Output the [x, y] coordinate of the center of the cell containing the given text.  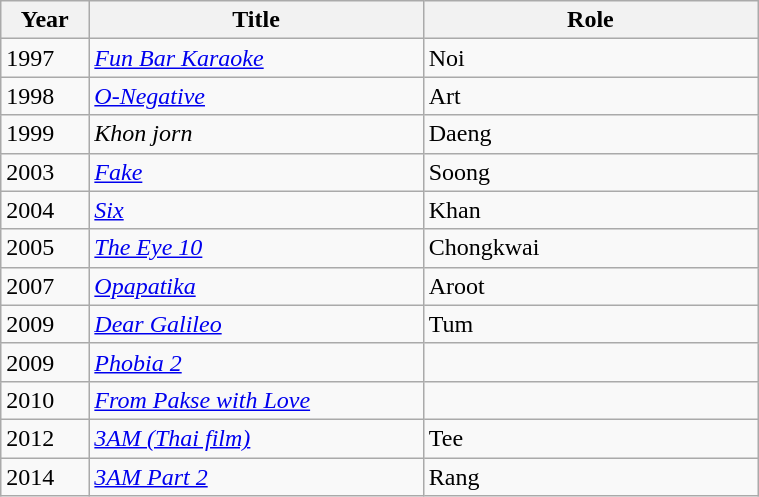
2007 [45, 286]
Fun Bar Karaoke [256, 58]
From Pakse with Love [256, 400]
Role [590, 20]
Chongkwai [590, 248]
3AM Part 2 [256, 477]
Dear Galileo [256, 324]
2004 [45, 210]
Fake [256, 172]
2003 [45, 172]
2010 [45, 400]
Phobia 2 [256, 362]
Aroot [590, 286]
Title [256, 20]
Khon jorn [256, 134]
Tum [590, 324]
Opapatika [256, 286]
O-Negative [256, 96]
2012 [45, 438]
2014 [45, 477]
Khan [590, 210]
Six [256, 210]
Art [590, 96]
3AM (Thai film) [256, 438]
2005 [45, 248]
1997 [45, 58]
Year [45, 20]
1999 [45, 134]
The Eye 10 [256, 248]
Soong [590, 172]
1998 [45, 96]
Daeng [590, 134]
Rang [590, 477]
Tee [590, 438]
Noi [590, 58]
